Capture the cell that displays the provided text and extract its (X, Y) central coordinate. 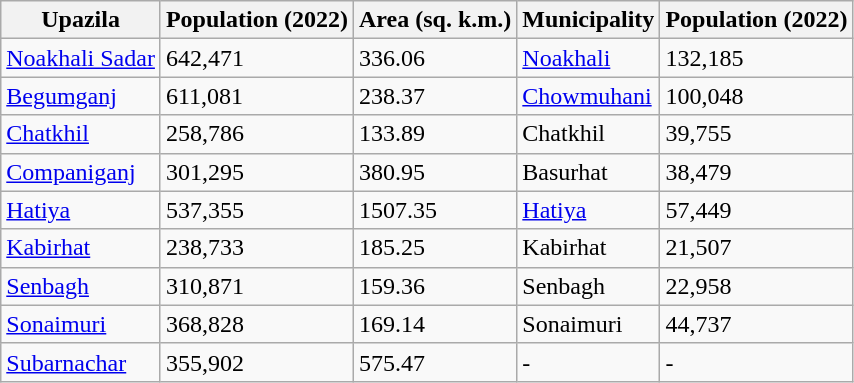
258,786 (256, 134)
Chowmuhani (588, 96)
310,871 (256, 286)
355,902 (256, 362)
Upazila (81, 20)
Noakhali (588, 58)
Municipality (588, 20)
Area (sq. k.m.) (436, 20)
169.14 (436, 324)
611,081 (256, 96)
132,185 (756, 58)
44,737 (756, 324)
22,958 (756, 286)
185.25 (436, 248)
39,755 (756, 134)
100,048 (756, 96)
575.47 (436, 362)
Subarnachar (81, 362)
1507.35 (436, 210)
Begumganj (81, 96)
38,479 (756, 172)
336.06 (436, 58)
380.95 (436, 172)
642,471 (256, 58)
238.37 (436, 96)
57,449 (756, 210)
159.36 (436, 286)
Basurhat (588, 172)
Companiganj (81, 172)
Noakhali Sadar (81, 58)
368,828 (256, 324)
537,355 (256, 210)
133.89 (436, 134)
238,733 (256, 248)
301,295 (256, 172)
21,507 (756, 248)
